From the cell containing the given text, extract its center point as [x, y] coordinate. 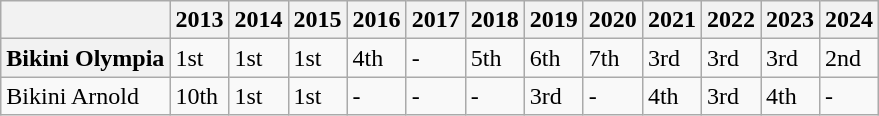
2013 [200, 20]
2018 [494, 20]
5th [494, 58]
Bikini Arnold [86, 96]
2023 [790, 20]
2019 [554, 20]
2024 [850, 20]
2017 [436, 20]
2nd [850, 58]
Bikini Olympia [86, 58]
2022 [730, 20]
2015 [318, 20]
2016 [376, 20]
7th [612, 58]
2020 [612, 20]
2014 [258, 20]
2021 [672, 20]
6th [554, 58]
10th [200, 96]
